Provide the (x, y) coordinate of the cell's center where the given text is located.  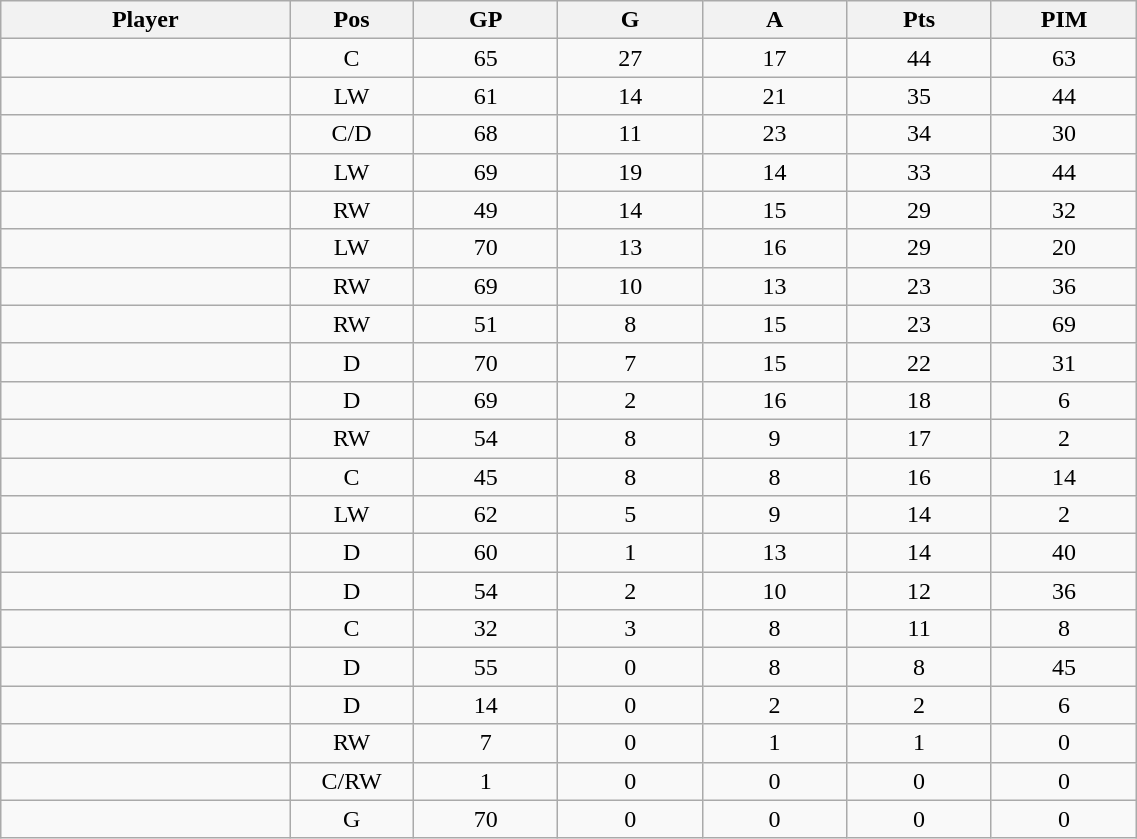
60 (485, 553)
A (774, 20)
35 (919, 96)
65 (485, 58)
49 (485, 210)
GP (485, 20)
Pos (352, 20)
34 (919, 134)
12 (919, 591)
21 (774, 96)
Player (146, 20)
22 (919, 362)
19 (630, 172)
5 (630, 515)
Pts (919, 20)
63 (1064, 58)
27 (630, 58)
51 (485, 324)
30 (1064, 134)
55 (485, 667)
31 (1064, 362)
62 (485, 515)
3 (630, 629)
PIM (1064, 20)
40 (1064, 553)
C/RW (352, 781)
18 (919, 400)
C/D (352, 134)
20 (1064, 248)
33 (919, 172)
61 (485, 96)
68 (485, 134)
